Provide the [X, Y] coordinate of the cell's center where the given text is located.  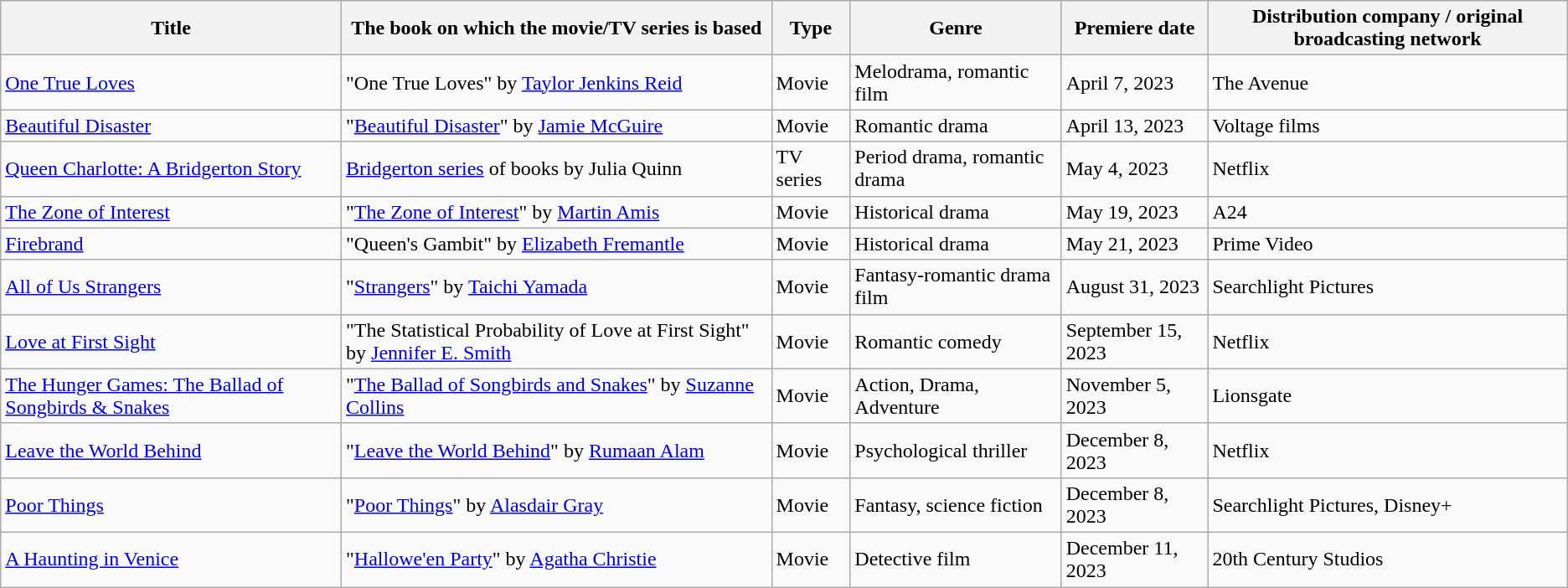
A Haunting in Venice [171, 560]
20th Century Studios [1387, 560]
"Beautiful Disaster" by Jamie McGuire [557, 126]
One True Loves [171, 82]
Fantasy, science fiction [956, 504]
The Zone of Interest [171, 212]
September 15, 2023 [1134, 342]
TV series [811, 169]
Searchlight Pictures [1387, 286]
Firebrand [171, 244]
Period drama, romantic drama [956, 169]
April 7, 2023 [1134, 82]
May 21, 2023 [1134, 244]
Detective film [956, 560]
"Strangers" by Taichi Yamada [557, 286]
August 31, 2023 [1134, 286]
Queen Charlotte: A Bridgerton Story [171, 169]
"One True Loves" by Taylor Jenkins Reid [557, 82]
May 19, 2023 [1134, 212]
Melodrama, romantic film [956, 82]
Poor Things [171, 504]
Love at First Sight [171, 342]
The Hunger Games: The Ballad of Songbirds & Snakes [171, 395]
Action, Drama, Adventure [956, 395]
"The Statistical Probability of Love at First Sight" by Jennifer E. Smith [557, 342]
"The Ballad of Songbirds and Snakes" by Suzanne Collins [557, 395]
"Queen's Gambit" by Elizabeth Fremantle [557, 244]
Title [171, 28]
Type [811, 28]
Romantic comedy [956, 342]
Fantasy-romantic drama film [956, 286]
December 11, 2023 [1134, 560]
Romantic drama [956, 126]
Premiere date [1134, 28]
Voltage films [1387, 126]
Genre [956, 28]
Distribution company / original broadcasting network [1387, 28]
April 13, 2023 [1134, 126]
Searchlight Pictures, Disney+ [1387, 504]
"The Zone of Interest" by Martin Amis [557, 212]
"Hallowe'en Party" by Agatha Christie [557, 560]
All of Us Strangers [171, 286]
Bridgerton series of books by Julia Quinn [557, 169]
Lionsgate [1387, 395]
November 5, 2023 [1134, 395]
Psychological thriller [956, 451]
"Poor Things" by Alasdair Gray [557, 504]
A24 [1387, 212]
The Avenue [1387, 82]
The book on which the movie/TV series is based [557, 28]
May 4, 2023 [1134, 169]
Prime Video [1387, 244]
"Leave the World Behind" by Rumaan Alam [557, 451]
Beautiful Disaster [171, 126]
Leave the World Behind [171, 451]
